Locate the cell with the specified text and output its (X, Y) center coordinate. 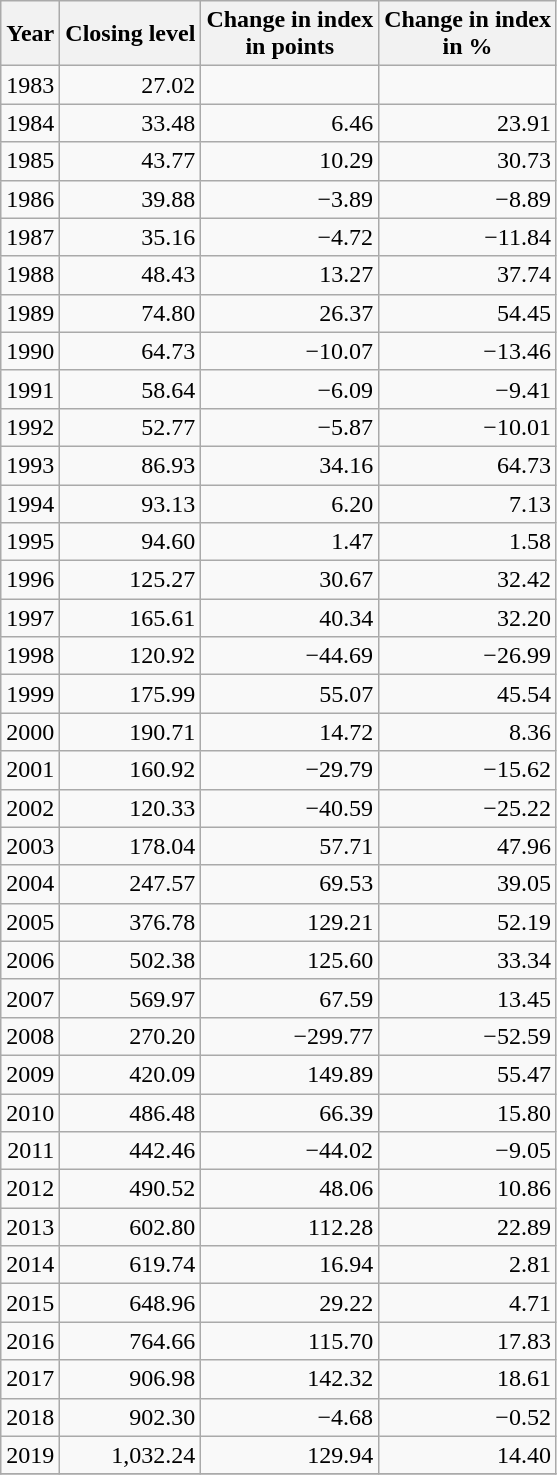
2008 (30, 1036)
−4.72 (290, 237)
1983 (30, 85)
94.60 (130, 542)
58.64 (130, 389)
74.80 (130, 313)
569.97 (130, 998)
6.46 (290, 123)
39.88 (130, 199)
32.42 (468, 580)
764.66 (130, 1341)
502.38 (130, 960)
125.60 (290, 960)
129.21 (290, 922)
2001 (30, 770)
2014 (30, 1265)
190.71 (130, 732)
48.06 (290, 1189)
−15.62 (468, 770)
2018 (30, 1417)
120.33 (130, 808)
33.48 (130, 123)
2006 (30, 960)
47.96 (468, 846)
39.05 (468, 884)
1989 (30, 313)
902.30 (130, 1417)
30.73 (468, 161)
45.54 (468, 694)
−3.89 (290, 199)
2012 (30, 1189)
69.53 (290, 884)
115.70 (290, 1341)
2.81 (468, 1265)
18.61 (468, 1379)
1994 (30, 503)
1997 (30, 618)
40.34 (290, 618)
Change in index in % (468, 34)
2011 (30, 1151)
1986 (30, 199)
2010 (30, 1113)
247.57 (130, 884)
165.61 (130, 618)
1995 (30, 542)
906.98 (130, 1379)
54.45 (468, 313)
442.46 (130, 1151)
1990 (30, 351)
270.20 (130, 1036)
486.48 (130, 1113)
376.78 (130, 922)
420.09 (130, 1074)
160.92 (130, 770)
1987 (30, 237)
6.20 (290, 503)
52.19 (468, 922)
1984 (30, 123)
30.67 (290, 580)
23.91 (468, 123)
−11.84 (468, 237)
35.16 (130, 237)
Change in index in points (290, 34)
Closing level (130, 34)
−10.07 (290, 351)
48.43 (130, 275)
2007 (30, 998)
1996 (30, 580)
13.45 (468, 998)
1993 (30, 465)
4.71 (468, 1303)
149.89 (290, 1074)
120.92 (130, 656)
2019 (30, 1455)
43.77 (130, 161)
−44.69 (290, 656)
8.36 (468, 732)
52.77 (130, 427)
14.72 (290, 732)
−8.89 (468, 199)
−13.46 (468, 351)
−52.59 (468, 1036)
Year (30, 34)
−25.22 (468, 808)
27.02 (130, 85)
178.04 (130, 846)
29.22 (290, 1303)
−9.05 (468, 1151)
2016 (30, 1341)
1.58 (468, 542)
−44.02 (290, 1151)
648.96 (130, 1303)
1992 (30, 427)
7.13 (468, 503)
16.94 (290, 1265)
57.71 (290, 846)
2003 (30, 846)
10.86 (468, 1189)
602.80 (130, 1227)
2004 (30, 884)
1.47 (290, 542)
1988 (30, 275)
13.27 (290, 275)
55.07 (290, 694)
10.29 (290, 161)
2002 (30, 808)
66.39 (290, 1113)
1999 (30, 694)
125.27 (130, 580)
112.28 (290, 1227)
32.20 (468, 618)
1985 (30, 161)
−6.09 (290, 389)
1998 (30, 656)
1991 (30, 389)
175.99 (130, 694)
−4.68 (290, 1417)
37.74 (468, 275)
2015 (30, 1303)
93.13 (130, 503)
2009 (30, 1074)
−40.59 (290, 808)
−299.77 (290, 1036)
−10.01 (468, 427)
34.16 (290, 465)
2005 (30, 922)
2017 (30, 1379)
22.89 (468, 1227)
26.37 (290, 313)
67.59 (290, 998)
129.94 (290, 1455)
2000 (30, 732)
−0.52 (468, 1417)
33.34 (468, 960)
86.93 (130, 465)
55.47 (468, 1074)
17.83 (468, 1341)
490.52 (130, 1189)
−26.99 (468, 656)
−9.41 (468, 389)
−5.87 (290, 427)
15.80 (468, 1113)
619.74 (130, 1265)
142.32 (290, 1379)
1,032.24 (130, 1455)
2013 (30, 1227)
−29.79 (290, 770)
14.40 (468, 1455)
